From the cell containing the given text, extract its center point as [x, y] coordinate. 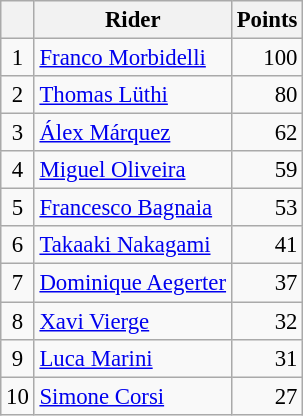
Álex Márquez [132, 133]
5 [18, 208]
53 [266, 208]
80 [266, 95]
Points [266, 20]
Miguel Oliveira [132, 170]
Luca Marini [132, 358]
Takaaki Nakagami [132, 245]
6 [18, 245]
37 [266, 283]
100 [266, 58]
4 [18, 170]
62 [266, 133]
Thomas Lüthi [132, 95]
Simone Corsi [132, 396]
Franco Morbidelli [132, 58]
10 [18, 396]
2 [18, 95]
41 [266, 245]
Xavi Vierge [132, 321]
1 [18, 58]
31 [266, 358]
8 [18, 321]
27 [266, 396]
3 [18, 133]
7 [18, 283]
Dominique Aegerter [132, 283]
32 [266, 321]
9 [18, 358]
Rider [132, 20]
Francesco Bagnaia [132, 208]
59 [266, 170]
